Locate the cell with the specified text and output its (x, y) center coordinate. 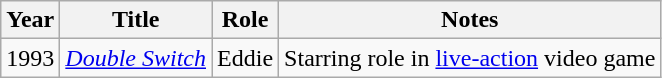
Title (136, 20)
1993 (30, 58)
Year (30, 20)
Starring role in live-action video game (470, 58)
Eddie (246, 58)
Role (246, 20)
Notes (470, 20)
Double Switch (136, 58)
